Find where the given text appears and provide that cell's center as (X, Y) coordinate. 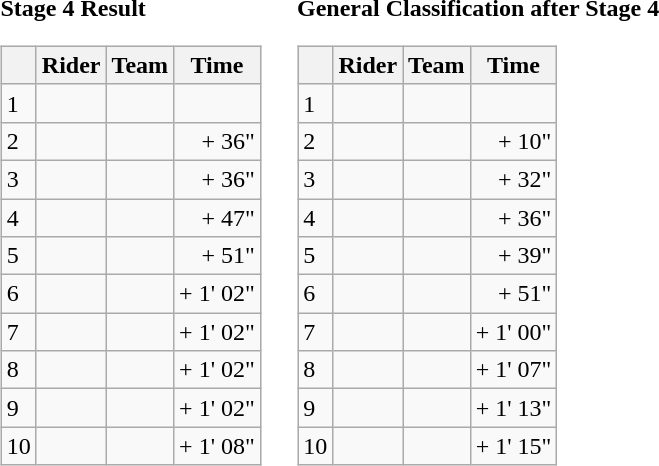
+ 1' 13" (514, 408)
+ 47" (218, 217)
+ 39" (514, 256)
+ 10" (514, 141)
+ 1' 08" (218, 446)
+ 1' 00" (514, 332)
+ 1' 07" (514, 370)
+ 1' 15" (514, 446)
+ 32" (514, 179)
